Search for the cell housing the specified text and yield its (x, y) center coordinate. 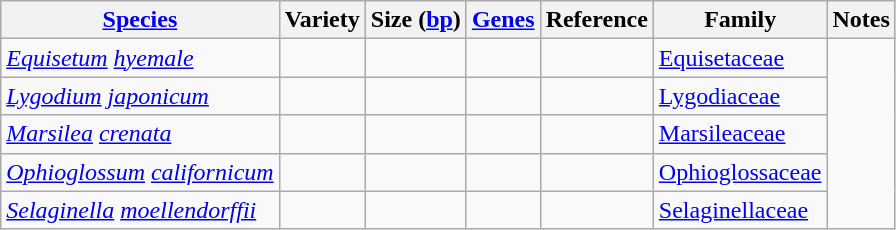
Selaginellaceae (740, 210)
Lygodiaceae (740, 96)
Marsilea crenata (140, 134)
Family (740, 20)
Ophioglossum californicum (140, 172)
Variety (322, 20)
Notes (861, 20)
Selaginella moellendorffii (140, 210)
Genes (503, 20)
Marsileaceae (740, 134)
Lygodium japonicum (140, 96)
Ophioglossaceae (740, 172)
Equisetaceae (740, 58)
Size (bp) (416, 20)
Species (140, 20)
Reference (596, 20)
Equisetum hyemale (140, 58)
